Search for the cell housing the specified text and yield its (x, y) center coordinate. 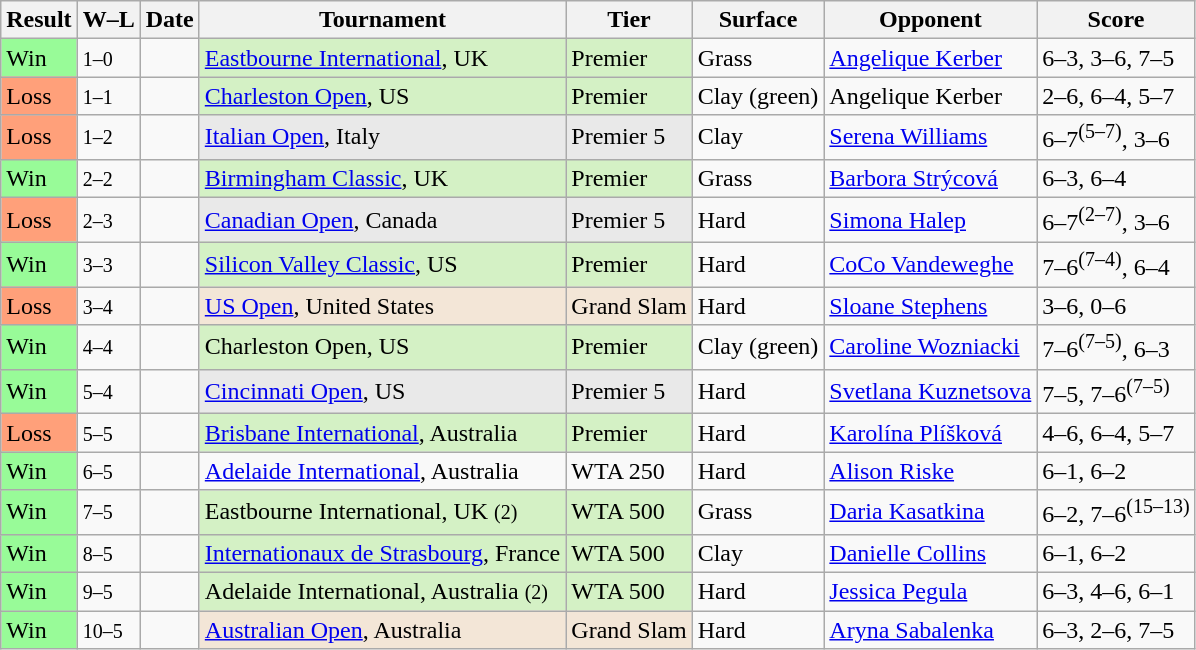
6–5 (108, 471)
3–6, 0–6 (1116, 306)
Adelaide International, Australia (382, 471)
7–6(7–4), 6–4 (1116, 264)
Italian Open, Italy (382, 138)
Alison Riske (930, 471)
CoCo Vandeweghe (930, 264)
8–5 (108, 554)
4–4 (108, 348)
1–1 (108, 96)
Barbora Strýcová (930, 178)
5–4 (108, 392)
Eastbourne International, UK (2) (382, 512)
WTA 250 (629, 471)
Internationaux de Strasbourg, France (382, 554)
6–7(5–7), 3–6 (1116, 138)
6–2, 7–6(15–13) (1116, 512)
Sloane Stephens (930, 306)
Australian Open, Australia (382, 630)
Danielle Collins (930, 554)
Svetlana Kuznetsova (930, 392)
2–2 (108, 178)
6–3, 3–6, 7–5 (1116, 58)
7–6(7–5), 6–3 (1116, 348)
Aryna Sabalenka (930, 630)
Brisbane International, Australia (382, 433)
Cincinnati Open, US (382, 392)
3–3 (108, 264)
2–3 (108, 220)
Result (39, 20)
5–5 (108, 433)
6–3, 6–4 (1116, 178)
Daria Kasatkina (930, 512)
Date (170, 20)
Score (1116, 20)
2–6, 6–4, 5–7 (1116, 96)
Caroline Wozniacki (930, 348)
3–4 (108, 306)
1–2 (108, 138)
Simona Halep (930, 220)
Canadian Open, Canada (382, 220)
9–5 (108, 592)
6–7(2–7), 3–6 (1116, 220)
Opponent (930, 20)
US Open, United States (382, 306)
Karolína Plíšková (930, 433)
7–5, 7–6(7–5) (1116, 392)
Serena Williams (930, 138)
10–5 (108, 630)
Surface (758, 20)
7–5 (108, 512)
4–6, 6–4, 5–7 (1116, 433)
6–3, 4–6, 6–1 (1116, 592)
1–0 (108, 58)
Adelaide International, Australia (2) (382, 592)
Tournament (382, 20)
Silicon Valley Classic, US (382, 264)
Jessica Pegula (930, 592)
6–3, 2–6, 7–5 (1116, 630)
Tier (629, 20)
Birmingham Classic, UK (382, 178)
Eastbourne International, UK (382, 58)
W–L (108, 20)
